Identify which cell holds the provided text, then report its (x, y) central coordinate. 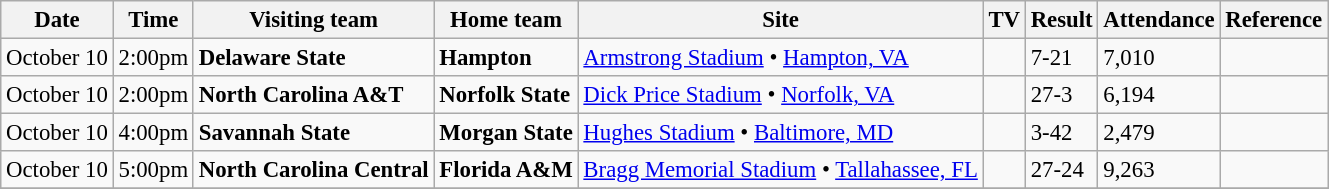
TV (1004, 20)
5:00pm (153, 170)
Florida A&M (506, 170)
4:00pm (153, 133)
7,010 (1159, 58)
Visiting team (314, 20)
6,194 (1159, 95)
Date (57, 20)
Armstrong Stadium • Hampton, VA (780, 58)
Result (1062, 20)
Dick Price Stadium • Norfolk, VA (780, 95)
North Carolina Central (314, 170)
Norfolk State (506, 95)
Hughes Stadium • Baltimore, MD (780, 133)
27-24 (1062, 170)
Hampton (506, 58)
27-3 (1062, 95)
3-42 (1062, 133)
Savannah State (314, 133)
Time (153, 20)
2,479 (1159, 133)
9,263 (1159, 170)
Morgan State (506, 133)
7-21 (1062, 58)
Attendance (1159, 20)
Home team (506, 20)
Bragg Memorial Stadium • Tallahassee, FL (780, 170)
Site (780, 20)
North Carolina A&T (314, 95)
Reference (1274, 20)
Delaware State (314, 58)
